Locate the cell with the specified text and output its (X, Y) center coordinate. 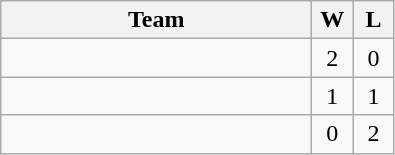
W (332, 20)
L (374, 20)
Team (156, 20)
